Find where the given text appears and provide that cell's center as (X, Y) coordinate. 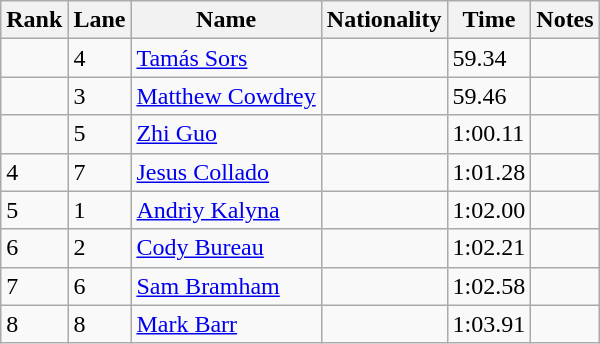
1 (100, 210)
1:02.21 (489, 248)
Tamás Sors (226, 58)
1:02.00 (489, 210)
Matthew Cowdrey (226, 96)
Rank (34, 20)
Jesus Collado (226, 172)
Andriy Kalyna (226, 210)
Nationality (384, 20)
3 (100, 96)
59.34 (489, 58)
Notes (565, 20)
59.46 (489, 96)
1:02.58 (489, 286)
Mark Barr (226, 324)
1:00.11 (489, 134)
Sam Bramham (226, 286)
Cody Bureau (226, 248)
Lane (100, 20)
Zhi Guo (226, 134)
1:03.91 (489, 324)
2 (100, 248)
1:01.28 (489, 172)
Name (226, 20)
Time (489, 20)
